For the text-containing cell, return its midpoint in [x, y] coordinate format. 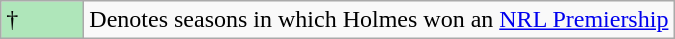
Denotes seasons in which Holmes won an NRL Premiership [379, 20]
† [42, 20]
